Pinpoint the cell where the given text exists, returning its [X, Y] midpoint coordinate. 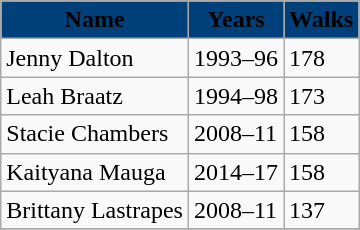
Kaityana Mauga [95, 172]
Stacie Chambers [95, 134]
Walks [322, 20]
Jenny Dalton [95, 58]
1993–96 [236, 58]
Years [236, 20]
Leah Braatz [95, 96]
173 [322, 96]
Brittany Lastrapes [95, 210]
178 [322, 58]
Name [95, 20]
2014–17 [236, 172]
137 [322, 210]
1994–98 [236, 96]
